From the cell containing the given text, extract its center point as (X, Y) coordinate. 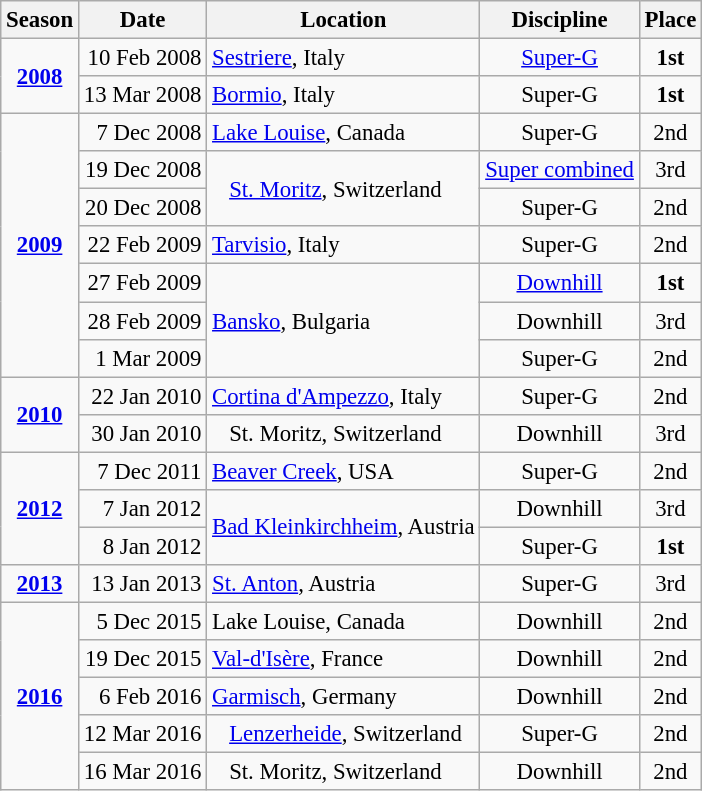
19 Dec 2015 (142, 659)
Place (670, 20)
22 Jan 2010 (142, 396)
27 Feb 2009 (142, 283)
7 Dec 2011 (142, 471)
Discipline (560, 20)
22 Feb 2009 (142, 245)
7 Dec 2008 (142, 133)
16 Mar 2016 (142, 772)
12 Mar 2016 (142, 734)
2016 (40, 696)
Bansko, Bulgaria (344, 320)
Date (142, 20)
19 Dec 2008 (142, 170)
Sestriere, Italy (344, 58)
28 Feb 2009 (142, 321)
20 Dec 2008 (142, 208)
Val-d'Isère, France (344, 659)
1 Mar 2009 (142, 358)
8 Jan 2012 (142, 546)
Bad Kleinkirchheim, Austria (344, 528)
Lenzerheide, Switzerland (344, 734)
Beaver Creek, USA (344, 471)
Bormio, Italy (344, 95)
2009 (40, 246)
Super combined (560, 170)
St. Anton, Austria (344, 584)
2008 (40, 76)
13 Jan 2013 (142, 584)
Location (344, 20)
2013 (40, 584)
5 Dec 2015 (142, 621)
30 Jan 2010 (142, 433)
13 Mar 2008 (142, 95)
Season (40, 20)
Cortina d'Ampezzo, Italy (344, 396)
Tarvisio, Italy (344, 245)
2010 (40, 414)
Garmisch, Germany (344, 697)
2012 (40, 508)
10 Feb 2008 (142, 58)
7 Jan 2012 (142, 509)
6 Feb 2016 (142, 697)
